Output the [X, Y] coordinate of the center of the cell containing the given text.  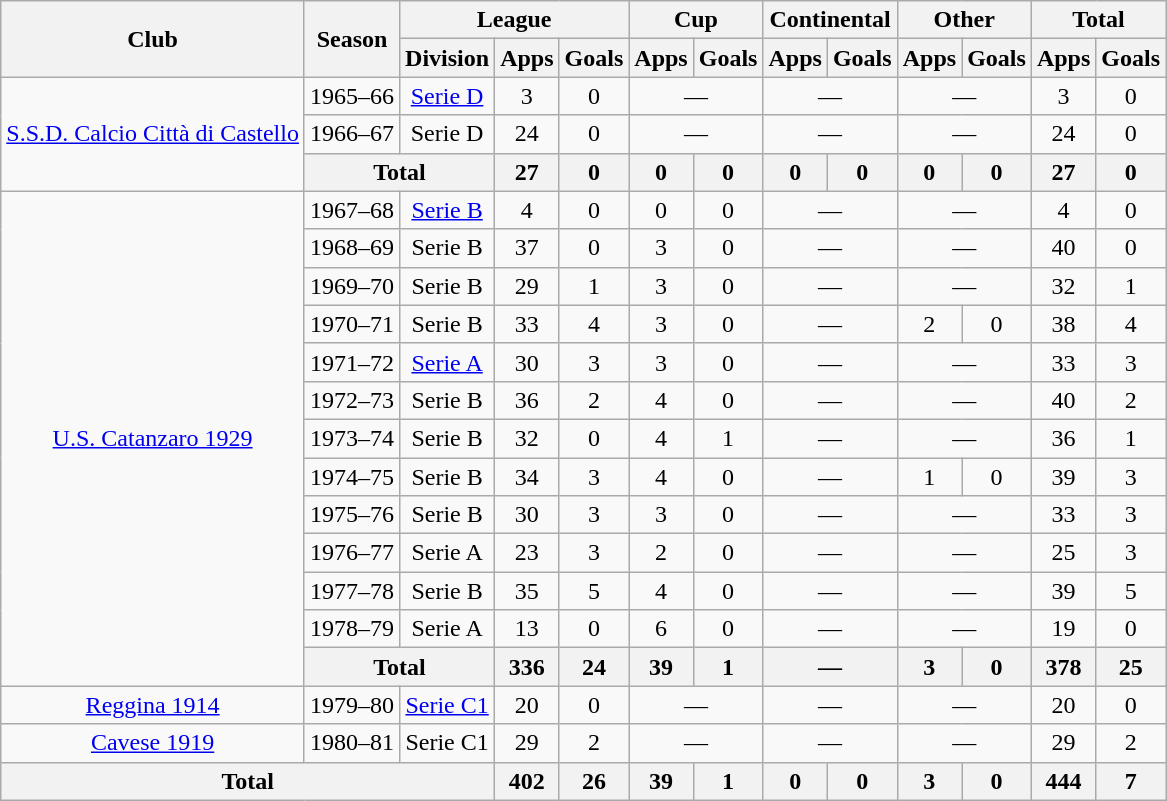
6 [661, 629]
1974–75 [352, 477]
1975–76 [352, 515]
1966–67 [352, 134]
U.S. Catanzaro 1929 [153, 438]
7 [1131, 781]
23 [527, 553]
1979–80 [352, 705]
19 [1063, 629]
26 [594, 781]
13 [527, 629]
378 [1063, 667]
S.S.D. Calcio Città di Castello [153, 134]
1973–74 [352, 438]
37 [527, 248]
1971–72 [352, 362]
League [514, 20]
Continental [830, 20]
1967–68 [352, 210]
Cavese 1919 [153, 743]
1978–79 [352, 629]
Other [964, 20]
1969–70 [352, 286]
Club [153, 39]
1972–73 [352, 400]
Season [352, 39]
Division [448, 58]
336 [527, 667]
1976–77 [352, 553]
38 [1063, 324]
34 [527, 477]
444 [1063, 781]
1980–81 [352, 743]
1977–78 [352, 591]
Reggina 1914 [153, 705]
Cup [696, 20]
1970–71 [352, 324]
1965–66 [352, 96]
402 [527, 781]
1968–69 [352, 248]
35 [527, 591]
